Pinpoint the cell where the given text exists, returning its [X, Y] midpoint coordinate. 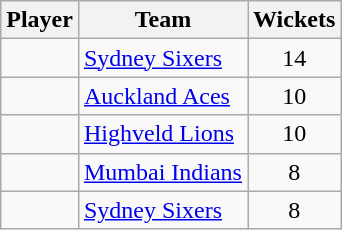
Player [40, 20]
14 [294, 58]
Team [162, 20]
Auckland Aces [162, 96]
Highveld Lions [162, 134]
Wickets [294, 20]
Mumbai Indians [162, 172]
